Detect which cell encompasses the target text, then output its [X, Y] center coordinate. 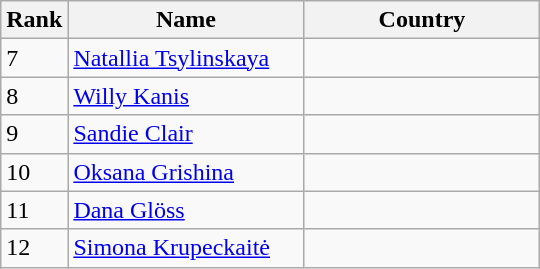
Dana Glöss [186, 210]
8 [34, 96]
Rank [34, 20]
11 [34, 210]
Name [186, 20]
Country [422, 20]
12 [34, 248]
Sandie Clair [186, 134]
Oksana Grishina [186, 172]
Willy Kanis [186, 96]
9 [34, 134]
7 [34, 58]
10 [34, 172]
Natallia Tsylinskaya [186, 58]
Simona Krupeckaitė [186, 248]
